Search for the cell housing the specified text and yield its (X, Y) center coordinate. 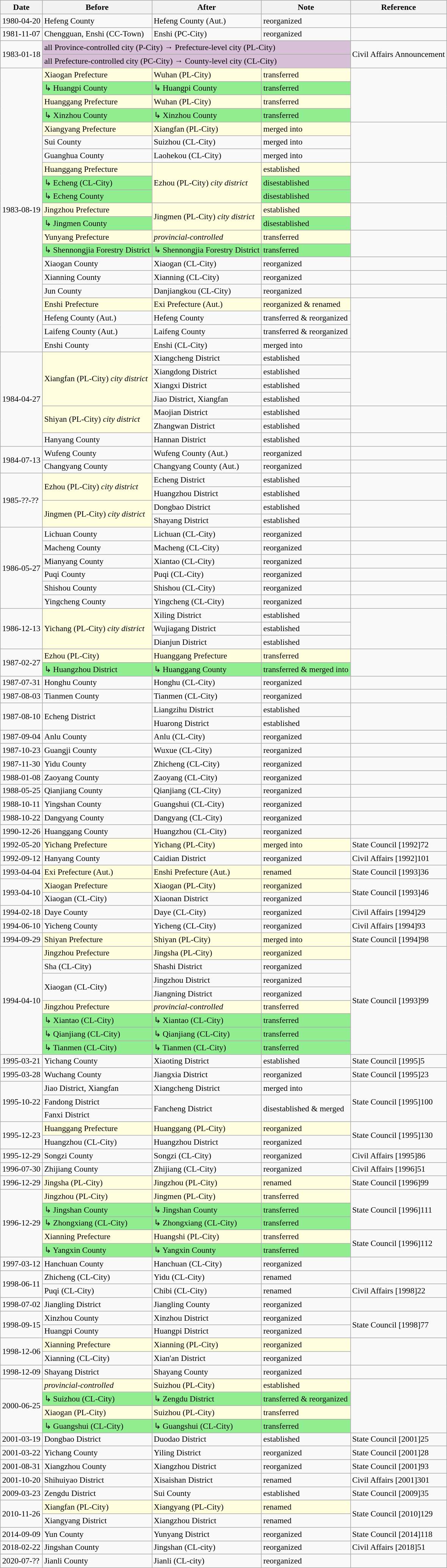
1987-08-10 (21, 717)
1986-12-13 (21, 629)
Xinzhou County (97, 1318)
Wujiagang District (207, 629)
1998-12-06 (21, 1352)
↳ Suizhou (CL-City) (97, 1399)
State Council [1995]100 (398, 1101)
1998-09-15 (21, 1324)
Danjiangkou (CL-City) (207, 291)
1996-07-30 (21, 1169)
Jianli County (97, 1561)
Xiangzhou County (97, 1467)
Songzi County (97, 1156)
1983-01-18 (21, 55)
Civil Affairs [1996]51 (398, 1169)
Songzi (CL-City) (207, 1156)
Guangshui (CL-City) (207, 804)
1995-12-23 (21, 1136)
Yingshan County (97, 804)
Enshi Prefecture (Aut.) (207, 872)
Jingshan County (97, 1548)
2018-02-22 (21, 1548)
Shiyan (PL-City) (207, 940)
Hanchuan County (97, 1264)
1990-12-26 (21, 831)
Jingshan (CL-city) (207, 1548)
Jiangning District (207, 994)
Shishou County (97, 588)
1987-02-27 (21, 662)
transferred & merged into (306, 669)
State Council [1993]36 (398, 872)
Mianyang County (97, 561)
Zhangwan District (207, 426)
1998-12-09 (21, 1372)
Jun County (97, 291)
1994-04-10 (21, 1001)
Xiangyang District (97, 1521)
Xisaishan District (207, 1480)
Wuchang County (97, 1075)
Liangzihu District (207, 710)
Caidian District (207, 859)
Tianmen (CL-City) (207, 696)
1985-??-?? (21, 500)
1995-03-21 (21, 1061)
Civil Affairs [1998]22 (398, 1291)
2001-08-31 (21, 1467)
Xiaogan County (97, 264)
State Council [1996]99 (398, 1183)
Laifeng County (207, 332)
1998-06-11 (21, 1284)
Fandong District (97, 1102)
1994-02-18 (21, 913)
Civil Affairs [1994]93 (398, 926)
Reference (398, 7)
Xiangfan (PL-City) city district (97, 379)
Yunyang Prefecture (97, 237)
Hanchuan (CL-City) (207, 1264)
Shayang County (207, 1372)
Yiling District (207, 1453)
Shiyan Prefecture (97, 940)
2009-03-23 (21, 1494)
Zhijiang County (97, 1169)
Sha (CL-City) (97, 967)
Enshi Prefecture (97, 305)
Civil Affairs Announcement (398, 55)
1994-09-29 (21, 940)
1987-08-03 (21, 696)
1995-10-22 (21, 1101)
State Council [2001]25 (398, 1439)
Huangpi County (97, 1331)
State Council [1994]98 (398, 940)
1983-08-19 (21, 210)
1986-05-27 (21, 568)
Enshi (PC-City) (207, 34)
1992-09-12 (21, 859)
Jiangling District (97, 1304)
State Council [2009]35 (398, 1494)
Yingcheng (CL-City) (207, 602)
2014-09-09 (21, 1534)
Shashi District (207, 967)
1998-07-02 (21, 1304)
Lichuan County (97, 534)
Daye (CL-City) (207, 913)
↳ Echeng County (97, 196)
Huanggang County (97, 831)
Huarong District (207, 723)
Shiyan (PL-City) city district (97, 419)
Dianjun District (207, 643)
State Council [1992]72 (398, 845)
1988-05-25 (21, 791)
Tianmen County (97, 696)
Changyang County (Aut.) (207, 467)
1987-07-31 (21, 683)
Changyang County (97, 467)
Chengguan, Enshi (CC-Town) (97, 34)
Jingmen (PL-City) (207, 1196)
Xian'an District (207, 1359)
1987-11-30 (21, 764)
Before (97, 7)
State Council [2001]28 (398, 1453)
Note (306, 7)
Yicheng (CL-City) (207, 926)
1987-10-23 (21, 751)
1993-04-10 (21, 892)
Ezhou (PL-City) (97, 656)
State Council [1993]99 (398, 1001)
Yicheng County (97, 926)
Wufeng County (Aut.) (207, 453)
Xiangxi District (207, 386)
1992-05-20 (21, 845)
Honghu County (97, 683)
Qianjiang County (97, 791)
1997-03-12 (21, 1264)
Xiangyang (PL-City) (207, 1507)
State Council [1996]112 (398, 1243)
1988-01-08 (21, 778)
Huangshi (PL-City) (207, 1237)
Huanggang (PL-City) (207, 1129)
Yidu (CL-City) (207, 1277)
↳ Echeng (CL-City) (97, 183)
1988-10-22 (21, 818)
Xiantao (CL-City) (207, 561)
Lichuan (CL-City) (207, 534)
State Council [1998]77 (398, 1324)
Xiaoting District (207, 1061)
↳ Jingmen County (97, 223)
State Council [2001]93 (398, 1467)
Civil Affairs [1992]101 (398, 859)
1984-04-27 (21, 399)
2001-10-20 (21, 1480)
all Prefecture-controlled city (PC-City) → County-level city (CL-City) (196, 61)
Jingzhou District (207, 980)
Xianning (PL-City) (207, 1345)
Macheng County (97, 548)
Xiaonan District (207, 899)
↳ Zengdu District (207, 1399)
2020-07-?? (21, 1561)
Enshi County (97, 345)
Civil Affairs [2018]51 (398, 1548)
all Province-controlled city (P-City) → Prefecture-level city (PL-City) (196, 48)
Honghu (CL-City) (207, 683)
Civil Affairs [2001]301 (398, 1480)
1995-03-28 (21, 1075)
Civil Affairs [1994]29 (398, 913)
Suizhou (CL-City) (207, 142)
Jiangxia District (207, 1075)
Guangji County (97, 751)
Guanghua County (97, 156)
1981-11-07 (21, 34)
Yun County (97, 1534)
1980-04-20 (21, 21)
Civil Affairs [1995]86 (398, 1156)
2000-06-25 (21, 1406)
2001-03-19 (21, 1439)
Xiangdong District (207, 372)
Anlu (CL-City) (207, 737)
Laohekou (CL-City) (207, 156)
1995-12-29 (21, 1156)
Wufeng County (97, 453)
Shihuiyao District (97, 1480)
Xiling District (207, 615)
Zhijiang (CL-City) (207, 1169)
↳ Huangzhou District (97, 669)
State Council [1996]111 (398, 1210)
Qianjiang (CL-City) (207, 791)
Hannan District (207, 440)
Date (21, 7)
After (207, 7)
disestablished & merged (306, 1108)
Chibi (CL-City) (207, 1291)
Enshi (CL-City) (207, 345)
Jianli (CL-city) (207, 1561)
State Council [1993]46 (398, 892)
State Council [1995]23 (398, 1075)
Anlu County (97, 737)
1984-07-13 (21, 460)
2010-11-26 (21, 1514)
Daye County (97, 913)
2001-03-22 (21, 1453)
Shishou (CL-City) (207, 588)
1994-06-10 (21, 926)
1987-09-04 (21, 737)
Puqi County (97, 575)
State Council [2010]129 (398, 1514)
Xinzhou District (207, 1318)
Duodao District (207, 1439)
Wuxue (CL-City) (207, 751)
Dangyang (CL-City) (207, 818)
Yichang Prefecture (97, 845)
Yingcheng County (97, 602)
Dangyang County (97, 818)
Yunyang District (207, 1534)
Zengdu District (97, 1494)
Laifeng County (Aut.) (97, 332)
Maojian District (207, 413)
Fancheng District (207, 1108)
Xiangyang Prefecture (97, 129)
Zaoyang (CL-City) (207, 778)
Yidu County (97, 764)
Xianning County (97, 278)
Macheng (CL-City) (207, 548)
Jiangling County (207, 1304)
State Council [2014]118 (398, 1534)
reorganized & renamed (306, 305)
1993-04-04 (21, 872)
Fanxi District (97, 1115)
Huangpi District (207, 1331)
State Council [1995]5 (398, 1061)
Yichang (PL-City) (207, 845)
State Council [1995]130 (398, 1136)
1988-10-11 (21, 804)
↳ Huanggang County (207, 669)
Zaoyang County (97, 778)
Yichang (PL-City) city district (97, 629)
